Return (X, Y) of the center of cell containing provided text 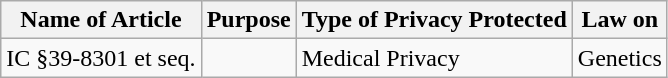
Purpose (248, 20)
Name of Article (101, 20)
IC §39-8301 et seq. (101, 58)
Medical Privacy (434, 58)
Genetics (620, 58)
Type of Privacy Protected (434, 20)
Law on (620, 20)
